From the cell containing the given text, extract its center point as (X, Y) coordinate. 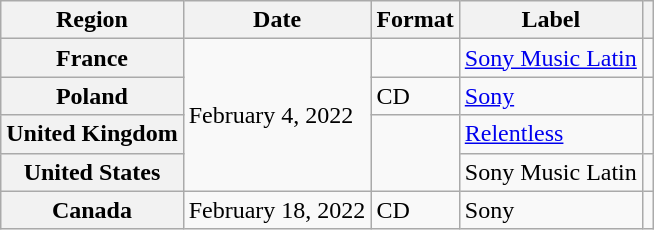
February 4, 2022 (277, 115)
Canada (92, 210)
Format (415, 20)
United Kingdom (92, 134)
Poland (92, 96)
Region (92, 20)
France (92, 58)
Date (277, 20)
Relentless (550, 134)
Label (550, 20)
United States (92, 172)
February 18, 2022 (277, 210)
